Capture the cell that displays the provided text and extract its [x, y] central coordinate. 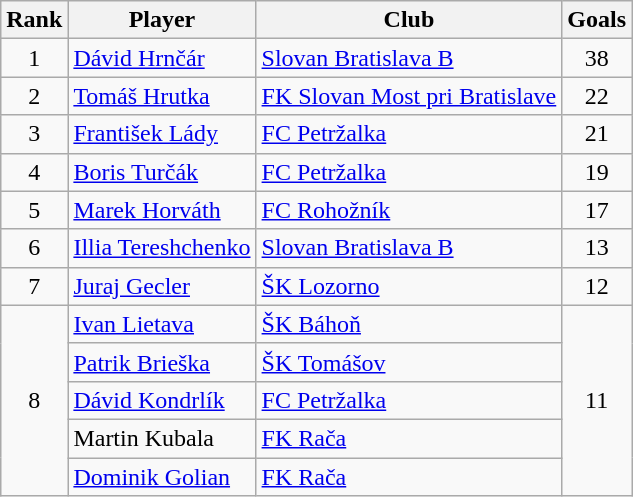
21 [597, 134]
Dávid Hrnčár [162, 58]
Patrik Brieška [162, 362]
12 [597, 286]
2 [34, 96]
8 [34, 400]
7 [34, 286]
Player [162, 20]
3 [34, 134]
Club [409, 20]
22 [597, 96]
FK Slovan Most pri Bratislave [409, 96]
13 [597, 248]
Goals [597, 20]
5 [34, 210]
ŠK Báhoň [409, 324]
19 [597, 172]
Tomáš Hrutka [162, 96]
4 [34, 172]
17 [597, 210]
Dávid Kondrlík [162, 400]
Illia Tereshchenko [162, 248]
František Lády [162, 134]
38 [597, 58]
11 [597, 400]
Rank [34, 20]
ŠK Tomášov [409, 362]
FC Rohožník [409, 210]
Marek Horváth [162, 210]
Juraj Gecler [162, 286]
ŠK Lozorno [409, 286]
Ivan Lietava [162, 324]
Dominik Golian [162, 477]
1 [34, 58]
6 [34, 248]
Martin Kubala [162, 438]
Boris Turčák [162, 172]
